Return the (X, Y) coordinate for the center point of the cell that contains the specified text.  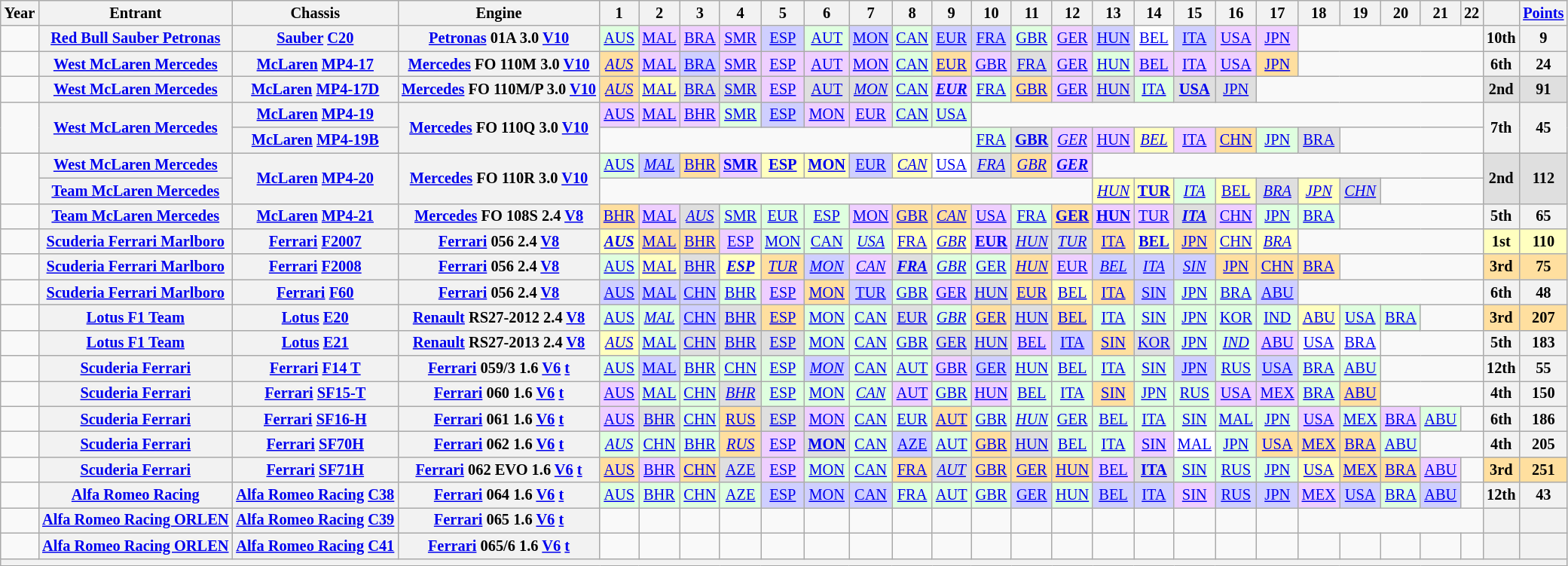
8 (912, 13)
Ferrari SF70H (315, 444)
110 (1543, 241)
24 (1543, 64)
186 (1543, 419)
Ferrari 059/3 1.6 V6 t (499, 369)
17 (1278, 13)
150 (1543, 393)
Ferrari F60 (315, 292)
Alfa Romeo Racing C41 (315, 546)
Ferrari F14 T (315, 369)
Mercedes FO 110M/P 3.0 V10 (499, 89)
Ferrari F2007 (315, 241)
91 (1543, 89)
19 (1361, 13)
Ferrari SF16-H (315, 419)
Year (20, 13)
207 (1543, 317)
Lotus E20 (315, 317)
Chassis (315, 13)
13 (1114, 13)
Ferrari 062 EVO 1.6 V6 t (499, 470)
Mercedes FO 110M 3.0 V10 (499, 64)
205 (1543, 444)
251 (1543, 470)
McLaren MP4-19 (315, 115)
21 (1441, 13)
75 (1543, 267)
Ferrari 062 1.6 V6 t (499, 444)
Ferrari 064 1.6 V6 t (499, 495)
Sauber C20 (315, 38)
3 (699, 13)
Ferrari SF15-T (315, 393)
2 (660, 13)
18 (1319, 13)
Mercedes FO 110R 3.0 V10 (499, 178)
Red Bull Sauber Petronas (136, 38)
Mercedes FO 108S 2.4 V8 (499, 216)
43 (1543, 495)
McLaren MP4-17D (315, 89)
Engine (499, 13)
6 (827, 13)
Entrant (136, 13)
65 (1543, 216)
1st (1501, 241)
Ferrari F2008 (315, 267)
1 (619, 13)
10th (1501, 38)
Ferrari 061 1.6 V6 t (499, 419)
McLaren MP4-19B (315, 140)
7 (871, 13)
183 (1543, 343)
55 (1543, 369)
Points (1543, 13)
10 (991, 13)
McLaren MP4-21 (315, 216)
12 (1072, 13)
112 (1543, 178)
45 (1543, 127)
11 (1032, 13)
McLaren MP4-17 (315, 64)
Renault RS27-2012 2.4 V8 (499, 317)
McLaren MP4-20 (315, 178)
Renault RS27-2013 2.4 V8 (499, 343)
16 (1236, 13)
Petronas 01A 3.0 V10 (499, 38)
48 (1543, 292)
Alfa Romeo Racing (136, 495)
Ferrari 065/6 1.6 V6 t (499, 546)
15 (1195, 13)
20 (1401, 13)
Mercedes FO 110Q 3.0 V10 (499, 127)
Ferrari 060 1.6 V6 t (499, 393)
7th (1501, 127)
Ferrari SF71H (315, 470)
14 (1154, 13)
Ferrari 065 1.6 V6 t (499, 520)
22 (1472, 13)
Alfa Romeo Racing C38 (315, 495)
Alfa Romeo Racing C39 (315, 520)
5 (782, 13)
Lotus E21 (315, 343)
4 (740, 13)
